Locate the cell with the specified text and output its [x, y] center coordinate. 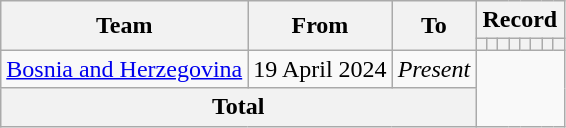
Bosnia and Herzegovina [124, 69]
19 April 2024 [320, 69]
Team [124, 26]
Record [520, 20]
Present [434, 69]
From [320, 26]
To [434, 26]
Total [238, 107]
